Identify which cell holds the provided text, then report its (X, Y) central coordinate. 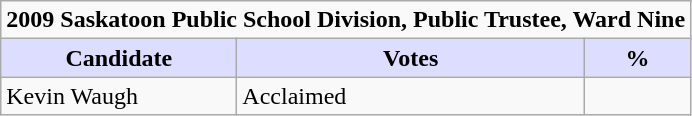
Kevin Waugh (119, 96)
2009 Saskatoon Public School Division, Public Trustee, Ward Nine (346, 20)
Acclaimed (411, 96)
% (638, 58)
Votes (411, 58)
Candidate (119, 58)
